Return the [X, Y] coordinate for the center point of the cell that contains the specified text.  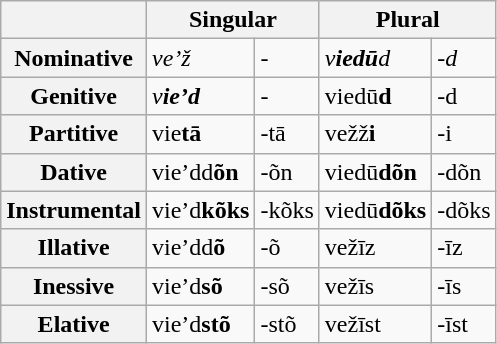
vežīs [375, 286]
Inessive [74, 286]
viedūdõks [375, 210]
-stõ [287, 324]
Singular [232, 20]
vežīst [375, 324]
Elative [74, 324]
-dõks [464, 210]
viedūdõn [375, 172]
vežīz [375, 248]
vie’d [200, 96]
vie’ddõ [200, 248]
-dõn [464, 172]
ve’ž [200, 58]
vie’dkõks [200, 210]
Dative [74, 172]
-kõks [287, 210]
vie’ddõn [200, 172]
Genitive [74, 96]
-īst [464, 324]
Instrumental [74, 210]
-īs [464, 286]
vie’dsõ [200, 286]
Partitive [74, 134]
-õ [287, 248]
-sõ [287, 286]
-īz [464, 248]
Plural [408, 20]
vežži [375, 134]
Nominative [74, 58]
vie’dstõ [200, 324]
-tā [287, 134]
-õn [287, 172]
-i [464, 134]
Illative [74, 248]
vietā [200, 134]
